Return [x, y] of the center of cell containing provided text 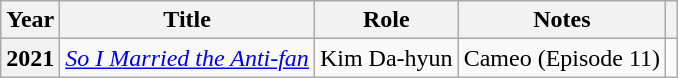
2021 [30, 58]
Kim Da-hyun [386, 58]
So I Married the Anti-fan [188, 58]
Notes [562, 20]
Title [188, 20]
Role [386, 20]
Cameo (Episode 11) [562, 58]
Year [30, 20]
